Detect which cell encompasses the target text, then output its [X, Y] center coordinate. 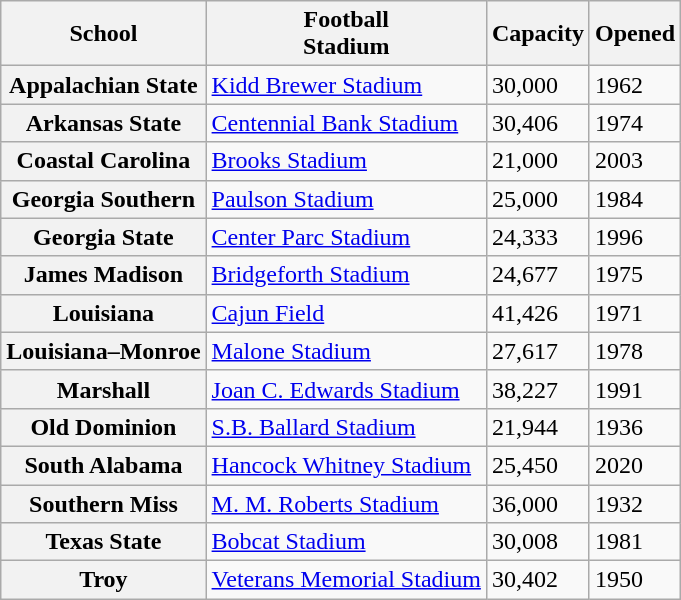
Bobcat Stadium [346, 542]
1978 [634, 351]
1984 [634, 199]
1991 [634, 389]
Brooks Stadium [346, 161]
1996 [634, 237]
24,677 [538, 275]
Hancock Whitney Stadium [346, 465]
Marshall [104, 389]
M. M. Roberts Stadium [346, 503]
38,227 [538, 389]
Louisiana–Monroe [104, 351]
1962 [634, 85]
FootballStadium [346, 34]
Kidd Brewer Stadium [346, 85]
Malone Stadium [346, 351]
South Alabama [104, 465]
1974 [634, 123]
36,000 [538, 503]
21,944 [538, 427]
1981 [634, 542]
Joan C. Edwards Stadium [346, 389]
21,000 [538, 161]
1975 [634, 275]
Capacity [538, 34]
Center Parc Stadium [346, 237]
1936 [634, 427]
Southern Miss [104, 503]
Georgia State [104, 237]
Troy [104, 580]
30,000 [538, 85]
2020 [634, 465]
S.B. Ballard Stadium [346, 427]
27,617 [538, 351]
Paulson Stadium [346, 199]
1932 [634, 503]
30,406 [538, 123]
Centennial Bank Stadium [346, 123]
Opened [634, 34]
Veterans Memorial Stadium [346, 580]
2003 [634, 161]
25,000 [538, 199]
James Madison [104, 275]
Arkansas State [104, 123]
1950 [634, 580]
30,008 [538, 542]
School [104, 34]
Georgia Southern [104, 199]
Coastal Carolina [104, 161]
Louisiana [104, 313]
1971 [634, 313]
Texas State [104, 542]
Cajun Field [346, 313]
24,333 [538, 237]
Old Dominion [104, 427]
Bridgeforth Stadium [346, 275]
30,402 [538, 580]
Appalachian State [104, 85]
41,426 [538, 313]
25,450 [538, 465]
